Provide the (x, y) coordinate of the cell's center where the given text is located.  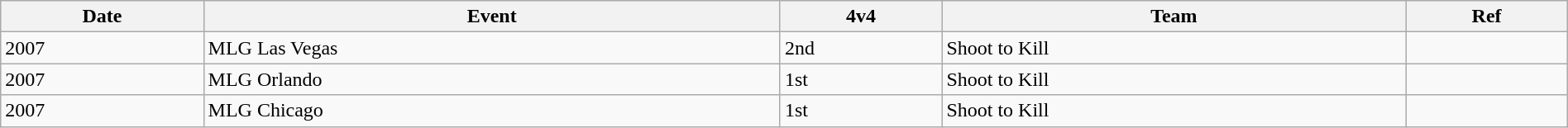
MLG Chicago (491, 111)
Event (491, 17)
Date (103, 17)
MLG Las Vegas (491, 48)
2nd (860, 48)
Ref (1487, 17)
MLG Orlando (491, 79)
Team (1174, 17)
4v4 (860, 17)
